Extract the [x, y] coordinate from the center of the cell holding the provided text.  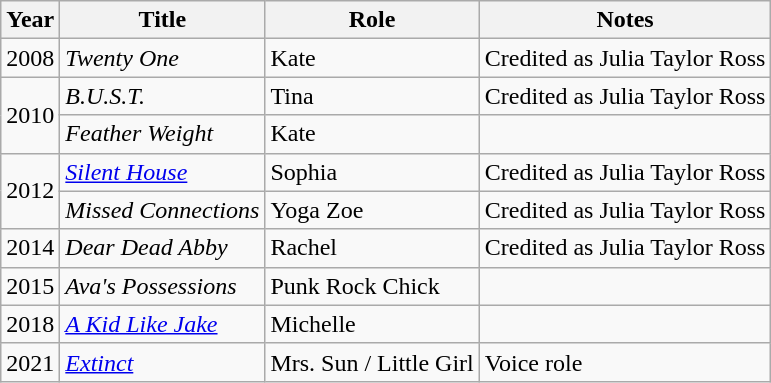
2010 [30, 115]
Tina [372, 96]
Extinct [162, 362]
2018 [30, 324]
Michelle [372, 324]
Title [162, 20]
2015 [30, 286]
Ava's Possessions [162, 286]
B.U.S.T. [162, 96]
2021 [30, 362]
Missed Connections [162, 210]
Role [372, 20]
Feather Weight [162, 134]
Twenty One [162, 58]
Yoga Zoe [372, 210]
Dear Dead Abby [162, 248]
A Kid Like Jake [162, 324]
Silent House [162, 172]
Rachel [372, 248]
Year [30, 20]
2014 [30, 248]
Mrs. Sun / Little Girl [372, 362]
Voice role [625, 362]
2012 [30, 191]
Notes [625, 20]
Punk Rock Chick [372, 286]
Sophia [372, 172]
2008 [30, 58]
